Return (X, Y) of the center of cell containing provided text 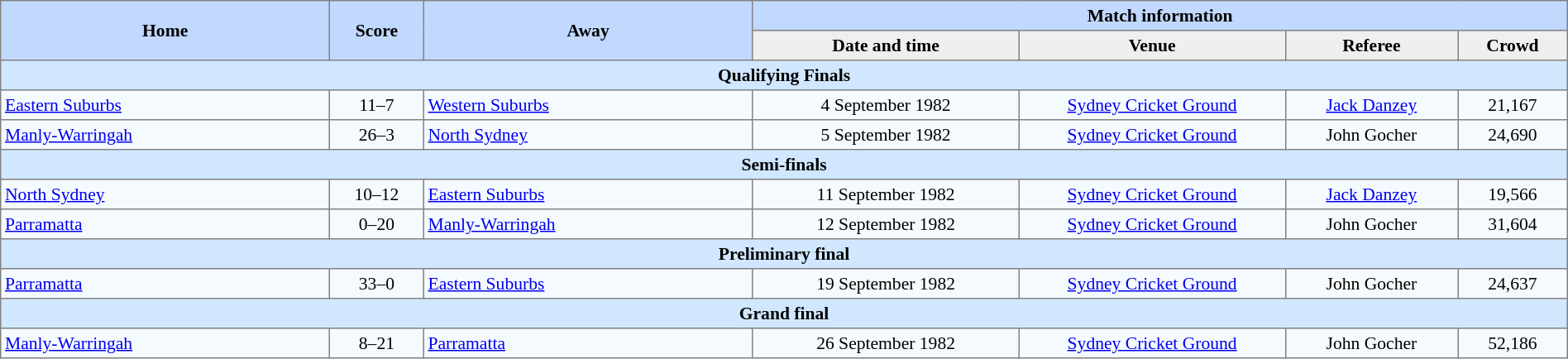
8–21 (377, 343)
24,637 (1513, 284)
10–12 (377, 194)
Venue (1152, 45)
Referee (1371, 45)
Semi-finals (784, 165)
11 September 1982 (886, 194)
5 September 1982 (886, 135)
52,186 (1513, 343)
11–7 (377, 105)
Home (165, 31)
Match information (1159, 16)
12 September 1982 (886, 224)
31,604 (1513, 224)
26–3 (377, 135)
Western Suburbs (588, 105)
21,167 (1513, 105)
Qualifying Finals (784, 75)
19,566 (1513, 194)
Away (588, 31)
0–20 (377, 224)
24,690 (1513, 135)
Crowd (1513, 45)
Preliminary final (784, 254)
4 September 1982 (886, 105)
33–0 (377, 284)
Score (377, 31)
Date and time (886, 45)
19 September 1982 (886, 284)
26 September 1982 (886, 343)
Grand final (784, 314)
